Search for the cell housing the specified text and yield its [X, Y] center coordinate. 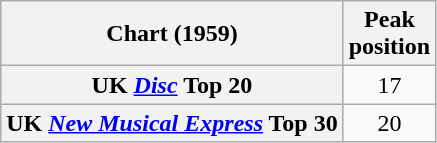
UK New Musical Express Top 30 [172, 123]
UK Disc Top 20 [172, 85]
17 [389, 85]
Peakposition [389, 34]
20 [389, 123]
Chart (1959) [172, 34]
